For the text-containing cell, return its midpoint in [X, Y] coordinate format. 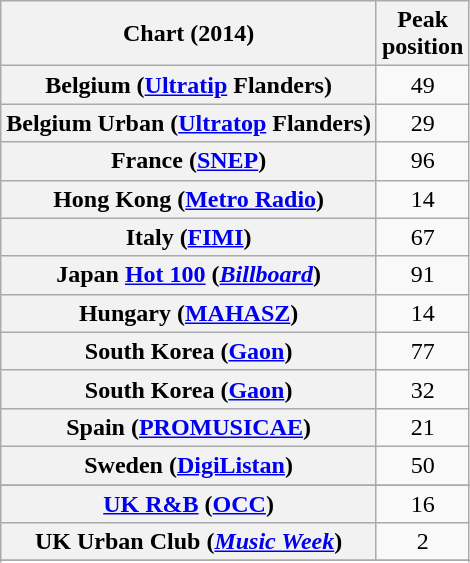
Belgium (Ultratip Flanders) [189, 85]
UK Urban Club (Music Week) [189, 542]
Hong Kong (Metro Radio) [189, 199]
32 [422, 389]
29 [422, 123]
Belgium Urban (Ultratop Flanders) [189, 123]
Chart (2014) [189, 34]
49 [422, 85]
Italy (FIMI) [189, 237]
67 [422, 237]
Sweden (DigiListan) [189, 465]
77 [422, 351]
Hungary (MAHASZ) [189, 313]
2 [422, 542]
Spain (PROMUSICAE) [189, 427]
50 [422, 465]
16 [422, 503]
UK R&B (OCC) [189, 503]
91 [422, 275]
France (SNEP) [189, 161]
96 [422, 161]
Japan Hot 100 (Billboard) [189, 275]
21 [422, 427]
Peakposition [422, 34]
